Find where the given text appears and provide that cell's center as [X, Y] coordinate. 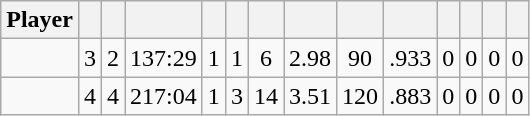
120 [360, 96]
.933 [410, 58]
.883 [410, 96]
14 [266, 96]
Player [40, 20]
90 [360, 58]
3.51 [310, 96]
2 [114, 58]
137:29 [164, 58]
6 [266, 58]
217:04 [164, 96]
2.98 [310, 58]
